Determine the (X, Y) coordinate at the center of the cell enclosing the given text.  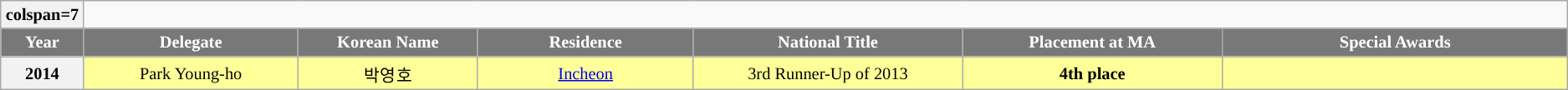
colspan=7 (42, 14)
Delegate (191, 42)
National Title (828, 42)
Korean Name (388, 42)
Placement at MA (1092, 42)
박영호 (388, 73)
Park Young-ho (191, 73)
Incheon (585, 73)
4th place (1092, 73)
3rd Runner-Up of 2013 (828, 73)
Residence (585, 42)
Year (42, 42)
Special Awards (1395, 42)
2014 (42, 73)
